Capture the cell that displays the provided text and extract its [X, Y] central coordinate. 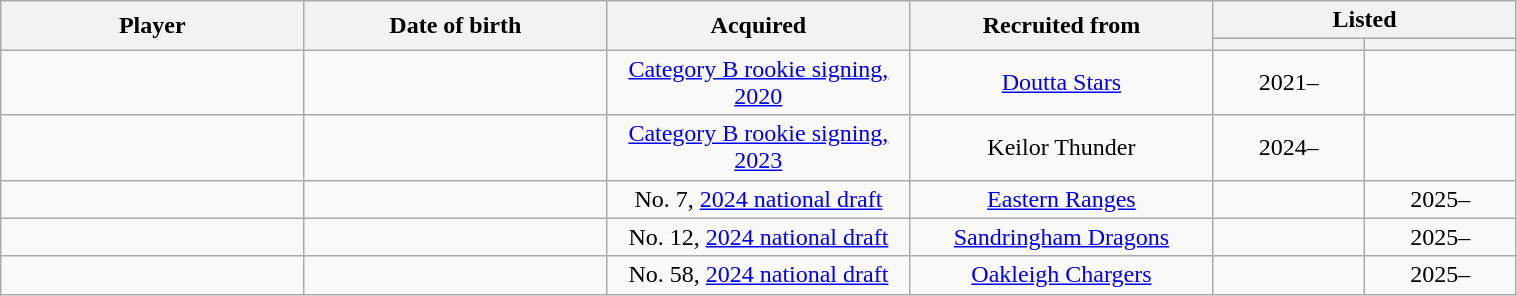
Eastern Ranges [1062, 199]
2021– [1289, 82]
Sandringham Dragons [1062, 237]
Category B rookie signing, 2023 [758, 148]
Category B rookie signing, 2020 [758, 82]
Acquired [758, 26]
Listed [1364, 20]
No. 58, 2024 national draft [758, 275]
Recruited from [1062, 26]
No. 7, 2024 national draft [758, 199]
Oakleigh Chargers [1062, 275]
No. 12, 2024 national draft [758, 237]
Doutta Stars [1062, 82]
Keilor Thunder [1062, 148]
Player [152, 26]
Date of birth [456, 26]
2024– [1289, 148]
